Detect which cell encompasses the target text, then output its [X, Y] center coordinate. 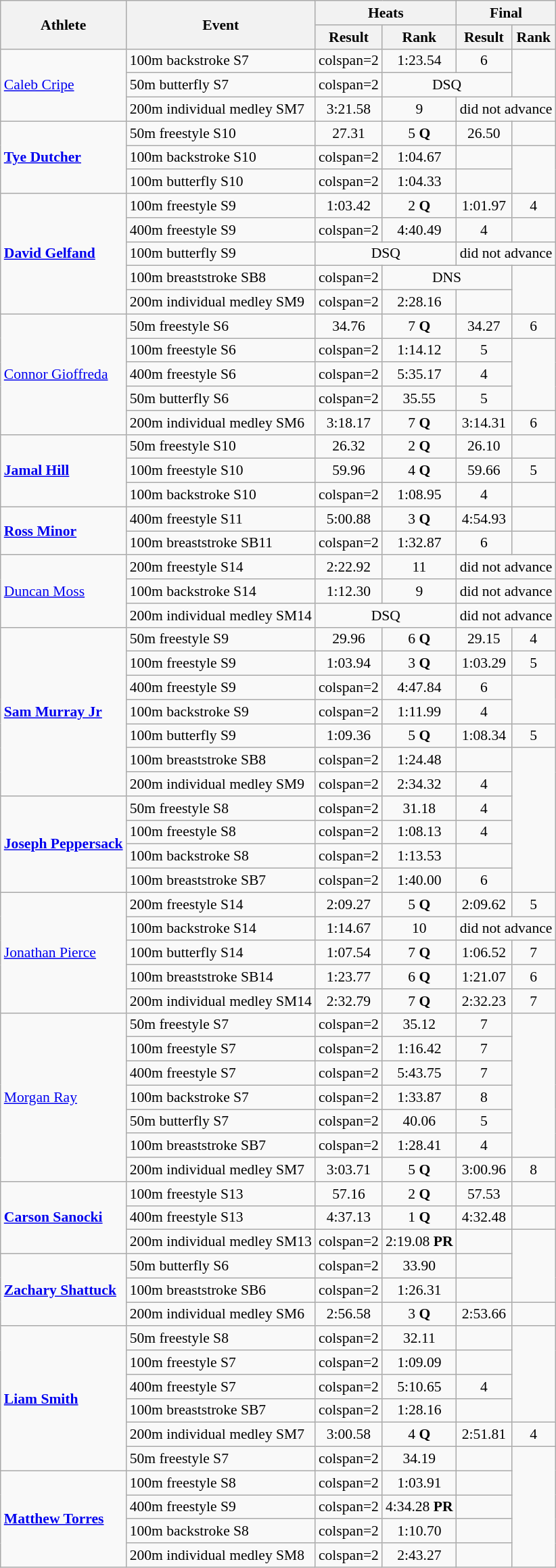
3:00.58 [349, 1435]
1:14.67 [349, 929]
400m freestyle S11 [221, 519]
33.90 [419, 1266]
1:09.09 [419, 1362]
Final [506, 13]
Ross Minor [64, 530]
3:21.58 [349, 110]
1:33.87 [419, 1097]
Jamal Hill [64, 471]
Zachary Shattuck [64, 1291]
2:34.32 [419, 784]
3:18.17 [349, 423]
29.96 [349, 639]
2:53.66 [484, 1314]
Carson Sanocki [64, 1218]
100m freestyle S10 [221, 471]
1:11.99 [419, 712]
26.32 [349, 446]
5:35.17 [419, 375]
200m individual medley SM13 [221, 1242]
4:32.48 [484, 1218]
50m freestyle S6 [221, 326]
100m butterfly S14 [221, 953]
5:00.88 [349, 519]
1:28.41 [419, 1146]
2:09.62 [484, 904]
100m backstroke S9 [221, 712]
Tye Dutcher [64, 157]
5:43.75 [419, 1074]
100m freestyle S6 [221, 350]
34.76 [349, 326]
2:22.92 [349, 568]
200m individual medley SM8 [221, 1555]
1:07.54 [349, 953]
35.55 [419, 398]
26.50 [484, 133]
DNS [446, 278]
27.31 [349, 133]
1:09.36 [349, 736]
26.10 [484, 446]
2:19.08 PR [419, 1242]
1:14.12 [419, 350]
1:13.53 [419, 856]
1:06.52 [484, 953]
1:08.34 [484, 736]
400m freestyle S13 [221, 1218]
4:54.93 [484, 519]
Heats [386, 13]
2:51.81 [484, 1435]
Matthew Torres [64, 1519]
34.19 [419, 1459]
400m freestyle S6 [221, 375]
1:08.95 [419, 495]
Connor Gioffreda [64, 374]
4:47.84 [419, 688]
David Gelfand [64, 254]
1:04.67 [419, 158]
4:40.49 [419, 230]
31.18 [419, 808]
3:14.31 [484, 423]
1:10.70 [419, 1531]
2:09.27 [349, 904]
34.27 [484, 326]
100m freestyle S13 [221, 1194]
29.15 [484, 639]
1:23.77 [349, 977]
Liam Smith [64, 1399]
1:23.54 [419, 61]
2:28.16 [419, 302]
4:37.13 [349, 1218]
50m freestyle S9 [221, 639]
32.11 [419, 1339]
1:21.07 [484, 977]
Jonathan Pierce [64, 952]
1:28.16 [419, 1410]
1:16.42 [419, 1049]
4:34.28 PR [419, 1507]
1:03.29 [484, 664]
1 Q [419, 1218]
35.12 [419, 1025]
1:08.13 [419, 832]
100m breaststroke SB14 [221, 977]
1:26.31 [419, 1290]
40.06 [419, 1122]
Duncan Moss [64, 591]
1:01.97 [484, 206]
59.66 [484, 471]
2:32.23 [484, 1001]
57.53 [484, 1194]
Event [221, 24]
2:56.58 [349, 1314]
1:03.42 [349, 206]
1:24.48 [419, 760]
100m breaststroke SB6 [221, 1290]
1:04.33 [419, 182]
Joseph Peppersack [64, 844]
1:12.30 [349, 591]
1:32.87 [419, 543]
1:40.00 [419, 881]
3:03.71 [349, 1170]
Sam Murray Jr [64, 712]
Morgan Ray [64, 1097]
10 [419, 929]
1:03.91 [419, 1483]
57.16 [349, 1194]
2:43.27 [419, 1555]
5:10.65 [419, 1387]
Athlete [64, 24]
1:03.94 [349, 664]
100m butterfly S10 [221, 182]
2:32.79 [349, 1001]
59.96 [349, 471]
11 [419, 568]
3:00.96 [484, 1170]
100m breaststroke SB11 [221, 543]
Caleb Cripe [64, 85]
